For the text-containing cell, return its midpoint in (X, Y) coordinate format. 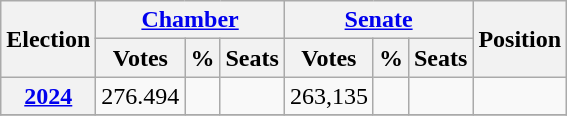
Position (520, 39)
Senate (378, 20)
276.494 (140, 96)
263,135 (328, 96)
2024 (48, 96)
Election (48, 39)
Chamber (190, 20)
